Return [X, Y] of the center of cell containing provided text 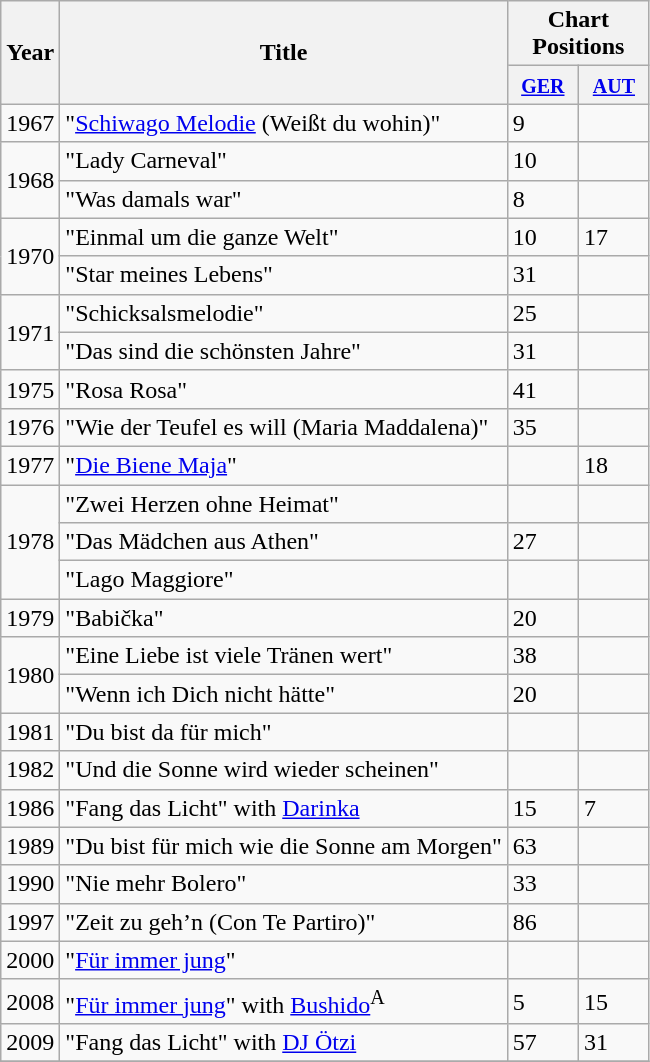
1979 [30, 618]
Chart Positions [578, 34]
33 [542, 884]
"Wenn ich Dich nicht hätte" [284, 694]
"Nie mehr Bolero" [284, 884]
18 [614, 465]
"Das sind die schönsten Jahre" [284, 351]
1975 [30, 389]
"Babička" [284, 618]
"Zwei Herzen ohne Heimat" [284, 503]
"Fang das Licht" with Darinka [284, 808]
17 [614, 237]
"Einmal um die ganze Welt" [284, 237]
1980 [30, 675]
AUT [614, 85]
"Lago Maggiore" [284, 580]
1976 [30, 427]
86 [542, 922]
2000 [30, 960]
1990 [30, 884]
1971 [30, 332]
27 [542, 542]
"Du bist da für mich" [284, 732]
"Star meines Lebens" [284, 275]
1977 [30, 465]
"Du bist für mich wie die Sonne am Morgen" [284, 846]
"Für immer jung" [284, 960]
Title [284, 52]
8 [542, 199]
"Zeit zu geh’n (Con Te Partiro)" [284, 922]
1970 [30, 256]
35 [542, 427]
2009 [30, 1043]
"Lady Carneval" [284, 161]
57 [542, 1043]
7 [614, 808]
25 [542, 313]
"Die Biene Maja" [284, 465]
2008 [30, 1002]
Year [30, 52]
41 [542, 389]
63 [542, 846]
5 [542, 1002]
"Fang das Licht" with DJ Ötzi [284, 1043]
1981 [30, 732]
1989 [30, 846]
"Was damals war" [284, 199]
1982 [30, 770]
GER [542, 85]
1997 [30, 922]
"Eine Liebe ist viele Tränen wert" [284, 656]
"Das Mädchen aus Athen" [284, 542]
1967 [30, 123]
1986 [30, 808]
"Für immer jung" with BushidoA [284, 1002]
"Rosa Rosa" [284, 389]
9 [542, 123]
"Schicksalsmelodie" [284, 313]
"Schiwago Melodie (Weißt du wohin)" [284, 123]
"Und die Sonne wird wieder scheinen" [284, 770]
1978 [30, 541]
1968 [30, 180]
"Wie der Teufel es will (Maria Maddalena)" [284, 427]
38 [542, 656]
